Scan for the cell matching the given text and deliver its (x, y) coordinate at center. 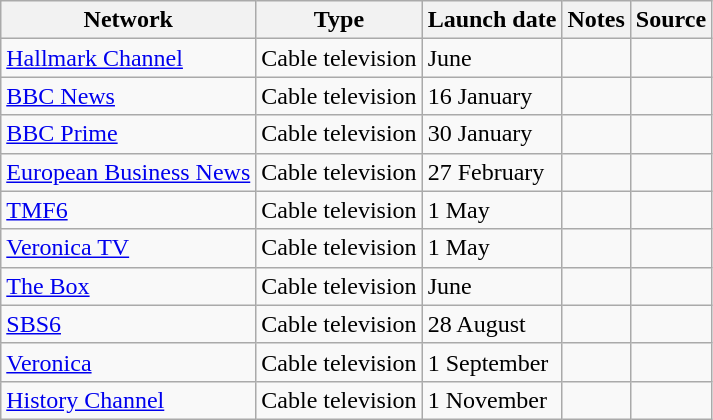
SBS6 (128, 324)
BBC Prime (128, 134)
Notes (596, 20)
30 January (492, 134)
28 August (492, 324)
BBC News (128, 96)
European Business News (128, 172)
Network (128, 20)
Source (670, 20)
TMF6 (128, 210)
Type (339, 20)
The Box (128, 286)
History Channel (128, 400)
Launch date (492, 20)
27 February (492, 172)
1 September (492, 362)
Veronica (128, 362)
1 November (492, 400)
Veronica TV (128, 248)
Hallmark Channel (128, 58)
16 January (492, 96)
